Determine the [x, y] coordinate at the center of the cell enclosing the given text.  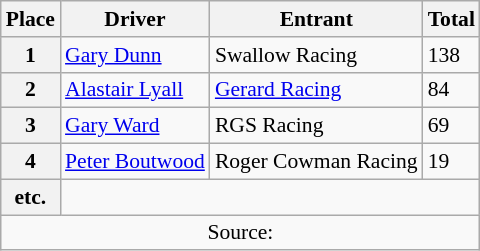
Gary Ward [135, 126]
Peter Boutwood [135, 162]
Entrant [316, 19]
19 [452, 162]
Swallow Racing [316, 55]
Alastair Lyall [135, 90]
Gerard Racing [316, 90]
1 [30, 55]
Driver [135, 19]
RGS Racing [316, 126]
4 [30, 162]
etc. [30, 197]
3 [30, 126]
Gary Dunn [135, 55]
Source: [240, 233]
Place [30, 19]
Roger Cowman Racing [316, 162]
138 [452, 55]
2 [30, 90]
Total [452, 19]
84 [452, 90]
69 [452, 126]
